Provide the [x, y] coordinate of the cell's center where the given text is located.  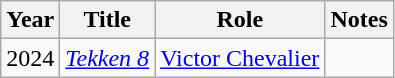
Victor Chevalier [240, 58]
Tekken 8 [108, 58]
Notes [359, 20]
Role [240, 20]
2024 [30, 58]
Year [30, 20]
Title [108, 20]
